Return the (x, y) coordinate for the center point of the cell that contains the specified text.  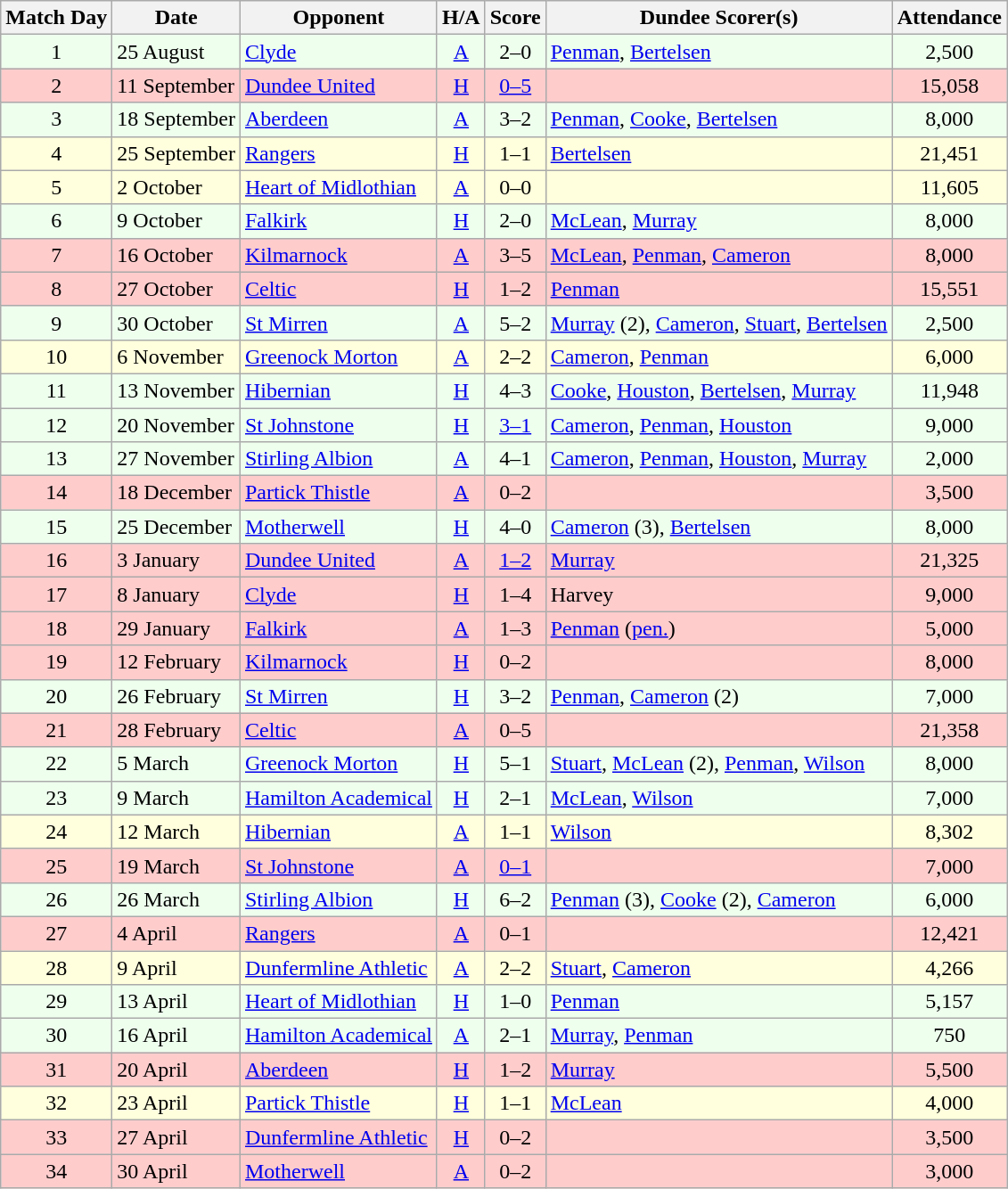
31 (57, 1070)
12 (57, 425)
5,000 (949, 628)
23 April (176, 1103)
Cameron (3), Bertelsen (718, 527)
4,266 (949, 967)
13 April (176, 1002)
27 October (176, 289)
1 (57, 52)
32 (57, 1103)
26 March (176, 899)
25 December (176, 527)
30 (57, 1036)
5 (57, 187)
5 March (176, 764)
27 (57, 933)
22 (57, 764)
6 November (176, 357)
4–1 (515, 459)
13 (57, 459)
Bertelsen (718, 153)
1–0 (515, 1002)
27 November (176, 459)
Penman (3), Cooke (2), Cameron (718, 899)
23 (57, 798)
21,451 (949, 153)
Attendance (949, 18)
1–3 (515, 628)
16 April (176, 1036)
20 April (176, 1070)
Murray, Penman (718, 1036)
4 (57, 153)
13 November (176, 390)
Penman (pen.) (718, 628)
McLean (718, 1103)
Harvey (718, 594)
Penman, Cameron (2) (718, 696)
H/A (461, 18)
25 (57, 865)
5–1 (515, 764)
12,421 (949, 933)
5,500 (949, 1070)
Stuart, McLean (2), Penman, Wilson (718, 764)
1–4 (515, 594)
28 (57, 967)
25 August (176, 52)
15 (57, 527)
3,000 (949, 1171)
20 November (176, 425)
3 January (176, 561)
11,948 (949, 390)
9 March (176, 798)
33 (57, 1137)
18 December (176, 493)
17 (57, 594)
Dundee Scorer(s) (718, 18)
Murray (2), Cameron, Stuart, Bertelsen (718, 323)
14 (57, 493)
9 October (176, 221)
21,325 (949, 561)
24 (57, 832)
29 (57, 1002)
McLean, Wilson (718, 798)
11,605 (949, 187)
28 February (176, 730)
Date (176, 18)
2,000 (949, 459)
Opponent (339, 18)
26 (57, 899)
Cameron, Penman, Houston, Murray (718, 459)
11 September (176, 86)
750 (949, 1036)
2 (57, 86)
8 (57, 289)
6 (57, 221)
6–2 (515, 899)
30 April (176, 1171)
18 (57, 628)
Wilson (718, 832)
19 March (176, 865)
34 (57, 1171)
27 April (176, 1137)
3–5 (515, 255)
29 January (176, 628)
16 (57, 561)
30 October (176, 323)
0–0 (515, 187)
2 October (176, 187)
18 September (176, 119)
4–0 (515, 527)
3–1 (515, 425)
21,358 (949, 730)
10 (57, 357)
25 September (176, 153)
7 (57, 255)
19 (57, 662)
McLean, Murray (718, 221)
5–2 (515, 323)
4 April (176, 933)
Cameron, Penman (718, 357)
11 (57, 390)
4–3 (515, 390)
Score (515, 18)
8 January (176, 594)
Penman, Cooke, Bertelsen (718, 119)
8,302 (949, 832)
Penman, Bertelsen (718, 52)
26 February (176, 696)
3 (57, 119)
McLean, Penman, Cameron (718, 255)
Stuart, Cameron (718, 967)
4,000 (949, 1103)
Cameron, Penman, Houston (718, 425)
9 April (176, 967)
9 (57, 323)
5,157 (949, 1002)
21 (57, 730)
Match Day (57, 18)
16 October (176, 255)
15,058 (949, 86)
15,551 (949, 289)
Cooke, Houston, Bertelsen, Murray (718, 390)
12 March (176, 832)
12 February (176, 662)
20 (57, 696)
